Determine the [x, y] coordinate at the center of the cell enclosing the given text.  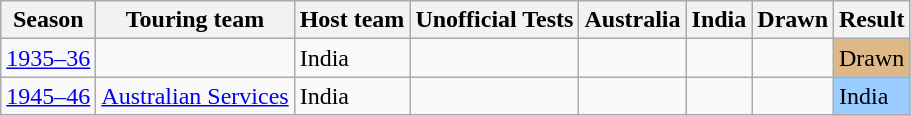
Touring team [195, 20]
Host team [352, 20]
Season [48, 20]
1935–36 [48, 58]
Australian Services [195, 96]
1945–46 [48, 96]
Result [872, 20]
Australia [632, 20]
Unofficial Tests [494, 20]
